Search for the cell housing the specified text and yield its [X, Y] center coordinate. 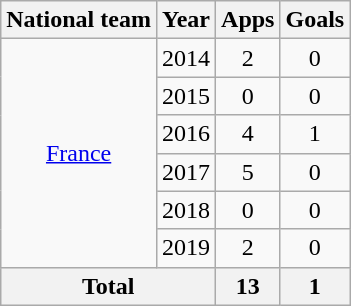
Total [108, 286]
Year [186, 20]
2017 [186, 172]
5 [248, 172]
13 [248, 286]
Goals [315, 20]
2016 [186, 134]
4 [248, 134]
2018 [186, 210]
National team [79, 20]
Apps [248, 20]
2015 [186, 96]
2019 [186, 248]
2014 [186, 58]
France [79, 153]
